Scan for the cell matching the given text and deliver its (x, y) coordinate at center. 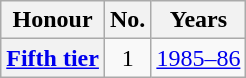
No. (127, 20)
Fifth tier (53, 58)
Years (198, 20)
1985–86 (198, 58)
1 (127, 58)
Honour (53, 20)
